Extract the (x, y) coordinate from the center of the cell holding the provided text.  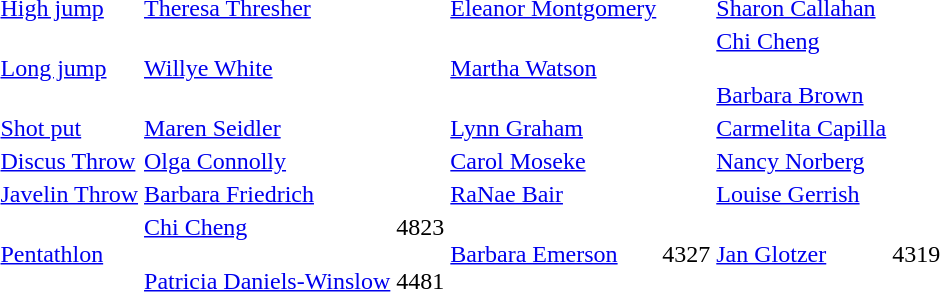
Olga Connolly (268, 161)
Lynn Graham (554, 128)
Chi ChengBarbara Brown (802, 68)
Barbara Friedrich (268, 194)
Carol Moseke (554, 161)
RaNae Bair (554, 194)
Carmelita Capilla (802, 128)
Louise Gerrish (802, 194)
Maren Seidler (268, 128)
Nancy Norberg (802, 161)
Martha Watson (554, 68)
Willye White (268, 68)
